Detect which cell encompasses the target text, then output its (x, y) center coordinate. 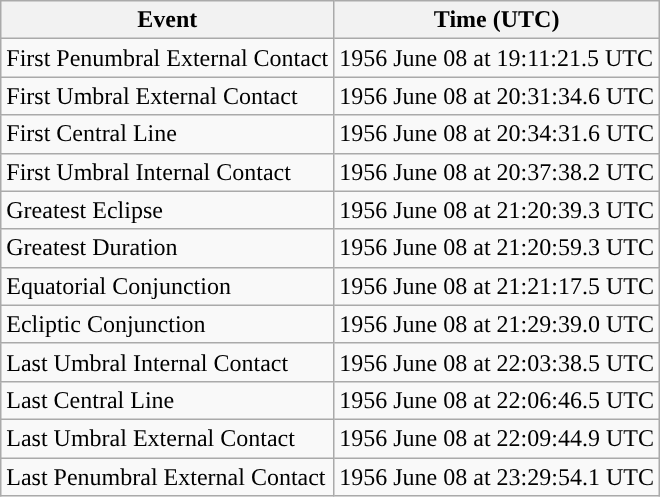
1956 June 08 at 19:11:21.5 UTC (497, 58)
1956 June 08 at 20:31:34.6 UTC (497, 96)
1956 June 08 at 20:37:38.2 UTC (497, 172)
1956 June 08 at 22:09:44.9 UTC (497, 438)
First Central Line (168, 134)
Greatest Eclipse (168, 210)
1956 June 08 at 21:20:59.3 UTC (497, 248)
Last Central Line (168, 400)
Last Umbral External Contact (168, 438)
1956 June 08 at 22:03:38.5 UTC (497, 362)
Equatorial Conjunction (168, 286)
1956 June 08 at 21:20:39.3 UTC (497, 210)
1956 June 08 at 22:06:46.5 UTC (497, 400)
Time (UTC) (497, 20)
First Penumbral External Contact (168, 58)
First Umbral Internal Contact (168, 172)
Ecliptic Conjunction (168, 324)
First Umbral External Contact (168, 96)
Last Penumbral External Contact (168, 477)
Greatest Duration (168, 248)
1956 June 08 at 21:21:17.5 UTC (497, 286)
Last Umbral Internal Contact (168, 362)
1956 June 08 at 23:29:54.1 UTC (497, 477)
1956 June 08 at 20:34:31.6 UTC (497, 134)
1956 June 08 at 21:29:39.0 UTC (497, 324)
Event (168, 20)
